For the text-containing cell, return its midpoint in (x, y) coordinate format. 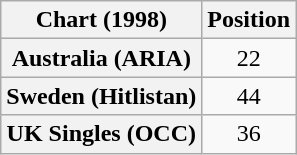
22 (249, 58)
Position (249, 20)
Sweden (Hitlistan) (102, 96)
Australia (ARIA) (102, 58)
Chart (1998) (102, 20)
36 (249, 134)
44 (249, 96)
UK Singles (OCC) (102, 134)
